Provide the (X, Y) coordinate of the cell's center where the given text is located.  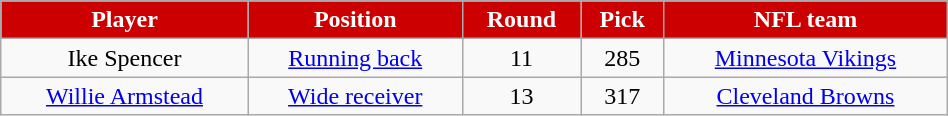
NFL team (806, 20)
Ike Spencer (124, 58)
Willie Armstead (124, 96)
Wide receiver (355, 96)
Round (521, 20)
Running back (355, 58)
11 (521, 58)
285 (622, 58)
317 (622, 96)
13 (521, 96)
Position (355, 20)
Cleveland Browns (806, 96)
Player (124, 20)
Minnesota Vikings (806, 58)
Pick (622, 20)
